Determine the [x, y] coordinate at the center of the cell enclosing the given text.  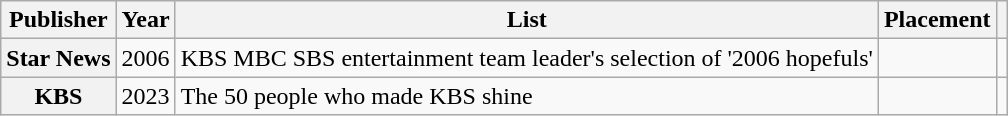
Star News [58, 58]
KBS MBC SBS entertainment team leader's selection of '2006 hopefuls' [526, 58]
List [526, 20]
2006 [146, 58]
Year [146, 20]
2023 [146, 96]
Publisher [58, 20]
Placement [937, 20]
KBS [58, 96]
The 50 people who made KBS shine [526, 96]
